Capture the cell that displays the provided text and extract its [x, y] central coordinate. 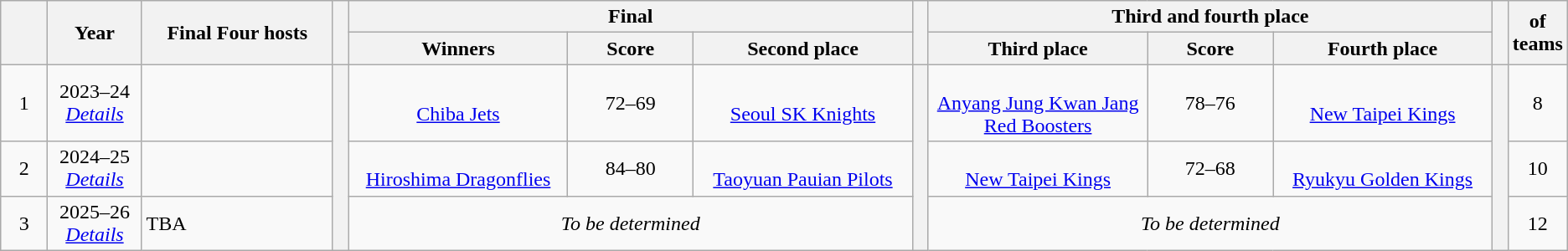
Third and fourth place [1210, 17]
3 [24, 223]
Taoyuan Pauian Pilots [803, 169]
Second place [803, 49]
Anyang Jung Kwan Jang Red Boosters [1038, 103]
Year [95, 33]
2024–25Details [95, 169]
78–76 [1210, 103]
84–80 [631, 169]
Ryukyu Golden Kings [1383, 169]
2025–26Details [95, 223]
Third place [1038, 49]
Hiroshima Dragonflies [458, 169]
Final Four hosts [237, 33]
Chiba Jets [458, 103]
12 [1538, 223]
2 [24, 169]
Final [630, 17]
10 [1538, 169]
Fourth place [1383, 49]
72–69 [631, 103]
1 [24, 103]
2023–24Details [95, 103]
TBA [237, 223]
72–68 [1210, 169]
Winners [458, 49]
of teams [1538, 33]
8 [1538, 103]
Seoul SK Knights [803, 103]
